Scan for the cell matching the given text and deliver its (x, y) coordinate at center. 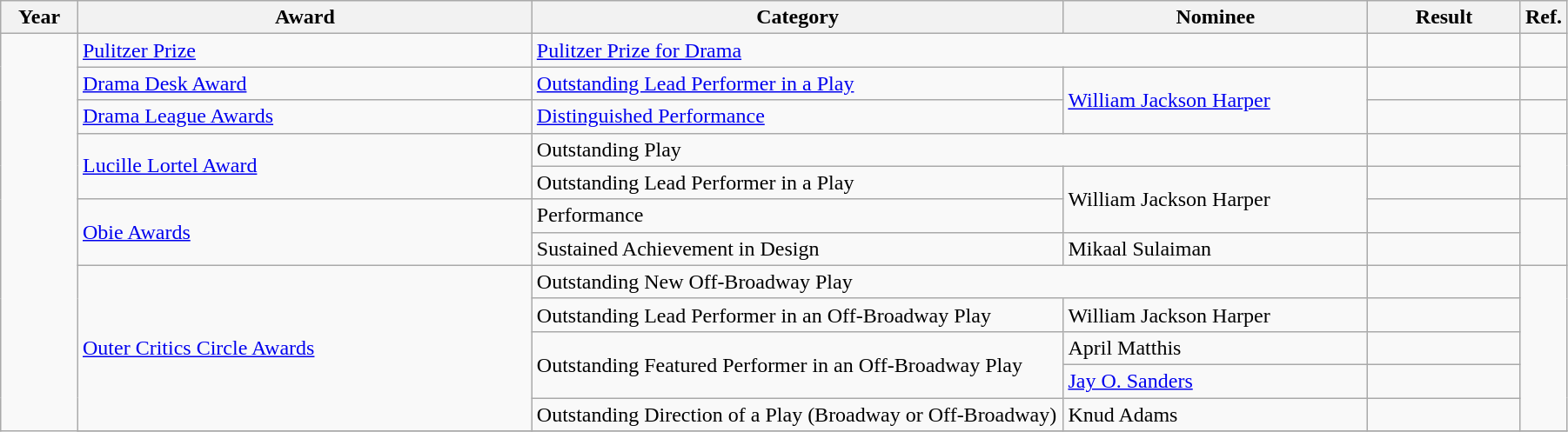
Sustained Achievement in Design (797, 249)
Award (305, 17)
Drama Desk Award (305, 83)
Outstanding Lead Performer in an Off-Broadway Play (797, 315)
Distinguished Performance (797, 116)
Ref. (1544, 17)
Outstanding Direction of a Play (Broadway or Off-Broadway) (797, 415)
Performance (797, 216)
Outstanding Featured Performer in an Off-Broadway Play (797, 364)
Outer Critics Circle Awards (305, 348)
Drama League Awards (305, 116)
Year (40, 17)
Nominee (1216, 17)
Outstanding New Off-Broadway Play (949, 282)
Outstanding Play (949, 150)
Jay O. Sanders (1216, 381)
April Matthis (1216, 348)
Obie Awards (305, 232)
Lucille Lortel Award (305, 166)
Pulitzer Prize for Drama (949, 50)
Knud Adams (1216, 415)
Category (797, 17)
Mikaal Sulaiman (1216, 249)
Result (1444, 17)
Pulitzer Prize (305, 50)
